Find where the given text appears and provide that cell's center as (X, Y) coordinate. 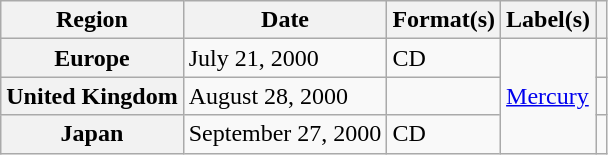
Japan (92, 134)
Date (285, 20)
Label(s) (548, 20)
Europe (92, 58)
August 28, 2000 (285, 96)
September 27, 2000 (285, 134)
Mercury (548, 96)
United Kingdom (92, 96)
Format(s) (444, 20)
Region (92, 20)
July 21, 2000 (285, 58)
